Identify which cell holds the provided text, then report its [x, y] central coordinate. 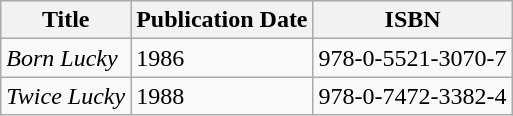
Born Lucky [66, 58]
978-0-5521-3070-7 [412, 58]
978-0-7472-3382-4 [412, 96]
Title [66, 20]
Publication Date [222, 20]
1988 [222, 96]
Twice Lucky [66, 96]
ISBN [412, 20]
1986 [222, 58]
